From the cell containing the given text, extract its center point as [X, Y] coordinate. 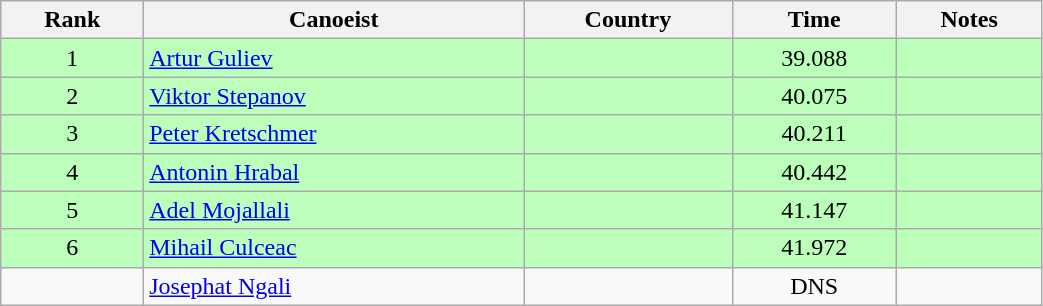
40.211 [814, 134]
DNS [814, 286]
Peter Kretschmer [334, 134]
6 [72, 248]
Antonin Hrabal [334, 172]
Adel Mojallali [334, 210]
Notes [969, 20]
Viktor Stepanov [334, 96]
Josephat Ngali [334, 286]
40.442 [814, 172]
41.147 [814, 210]
39.088 [814, 58]
41.972 [814, 248]
Canoeist [334, 20]
Time [814, 20]
2 [72, 96]
Rank [72, 20]
40.075 [814, 96]
1 [72, 58]
Country [628, 20]
5 [72, 210]
Mihail Culceac [334, 248]
Artur Guliev [334, 58]
4 [72, 172]
3 [72, 134]
